Output the (x, y) coordinate of the center of the cell containing the given text.  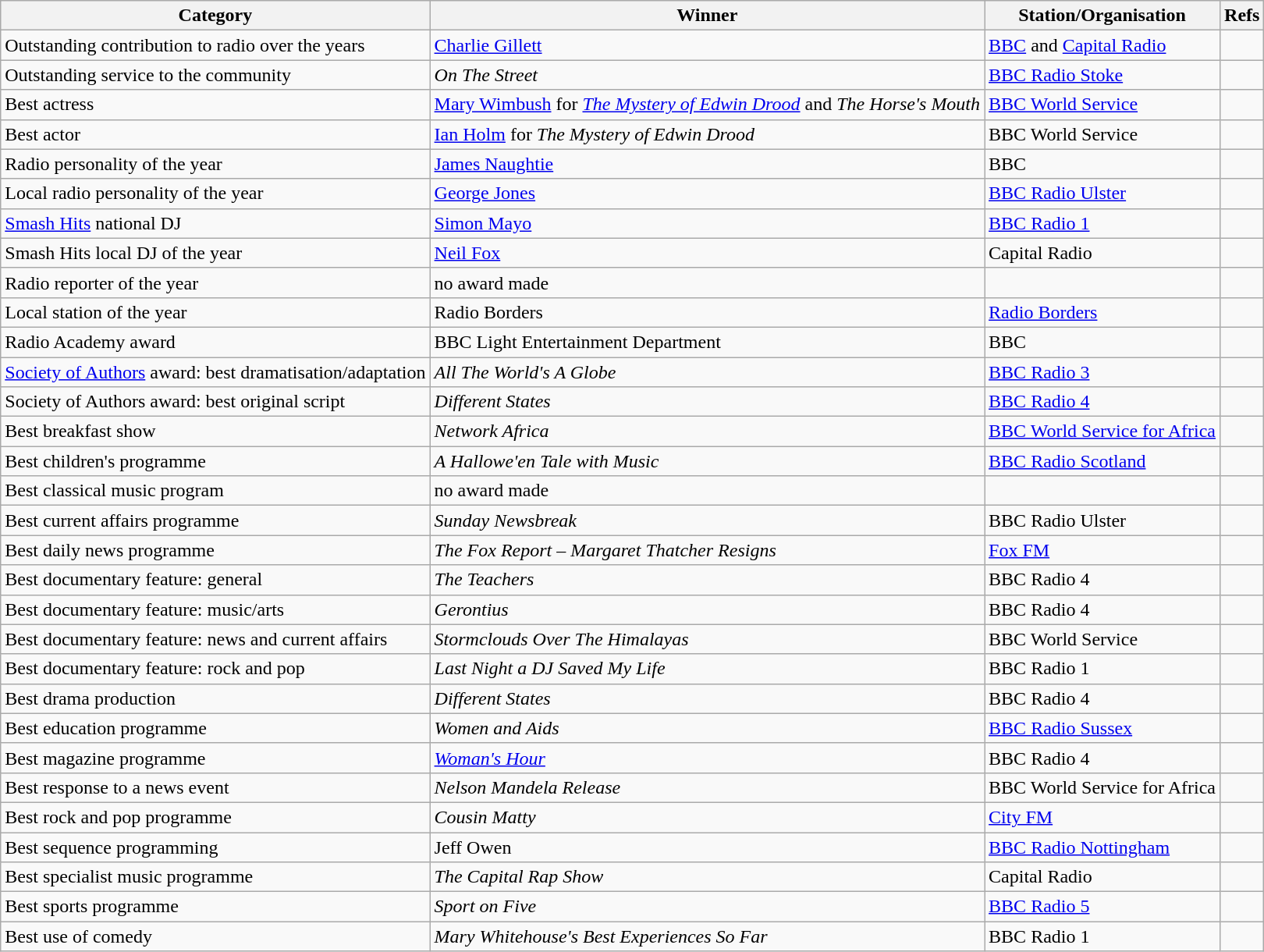
Best classical music program (215, 491)
Best sports programme (215, 907)
Radio personality of the year (215, 164)
Smash Hits national DJ (215, 223)
On The Street (707, 75)
Network Africa (707, 432)
Best actress (215, 105)
Last Night a DJ Saved My Life (707, 669)
The Teachers (707, 580)
BBC Radio 5 (1102, 907)
Best actor (215, 134)
Sunday Newsbreak (707, 520)
The Capital Rap Show (707, 877)
Best education programme (215, 728)
Society of Authors award: best original script (215, 402)
Nelson Mandela Release (707, 787)
Sport on Five (707, 907)
Simon Mayo (707, 223)
BBC Radio Scotland (1102, 461)
James Naughtie (707, 164)
Best children's programme (215, 461)
Winner (707, 16)
Best sequence programming (215, 847)
Women and Aids (707, 728)
Outstanding service to the community (215, 75)
Society of Authors award: best dramatisation/adaptation (215, 372)
Best response to a news event (215, 787)
Smash Hits local DJ of the year (215, 253)
Best documentary feature: rock and pop (215, 669)
Jeff Owen (707, 847)
Best use of comedy (215, 936)
Woman's Hour (707, 758)
Mary Wimbush for The Mystery of Edwin Drood and The Horse's Mouth (707, 105)
Category (215, 16)
The Fox Report – Margaret Thatcher Resigns (707, 550)
Best documentary feature: news and current affairs (215, 639)
Charlie Gillett (707, 45)
Cousin Matty (707, 817)
Best specialist music programme (215, 877)
Neil Fox (707, 253)
Mary Whitehouse's Best Experiences So Far (707, 936)
Radio Academy award (215, 342)
BBC Radio Stoke (1102, 75)
Best magazine programme (215, 758)
Best breakfast show (215, 432)
Fox FM (1102, 550)
Best drama production (215, 698)
George Jones (707, 194)
Ian Holm for The Mystery of Edwin Drood (707, 134)
Station/Organisation (1102, 16)
BBC Radio 3 (1102, 372)
BBC and Capital Radio (1102, 45)
BBC Radio Nottingham (1102, 847)
Radio reporter of the year (215, 282)
Local station of the year (215, 312)
Best rock and pop programme (215, 817)
BBC Light Entertainment Department (707, 342)
BBC Radio Sussex (1102, 728)
Best current affairs programme (215, 520)
Best daily news programme (215, 550)
Outstanding contribution to radio over the years (215, 45)
Best documentary feature: general (215, 580)
All The World's A Globe (707, 372)
Best documentary feature: music/arts (215, 609)
Local radio personality of the year (215, 194)
Stormclouds Over The Himalayas (707, 639)
Gerontius (707, 609)
A Hallowe'en Tale with Music (707, 461)
City FM (1102, 817)
Refs (1242, 16)
